Scan for the cell matching the given text and deliver its (X, Y) coordinate at center. 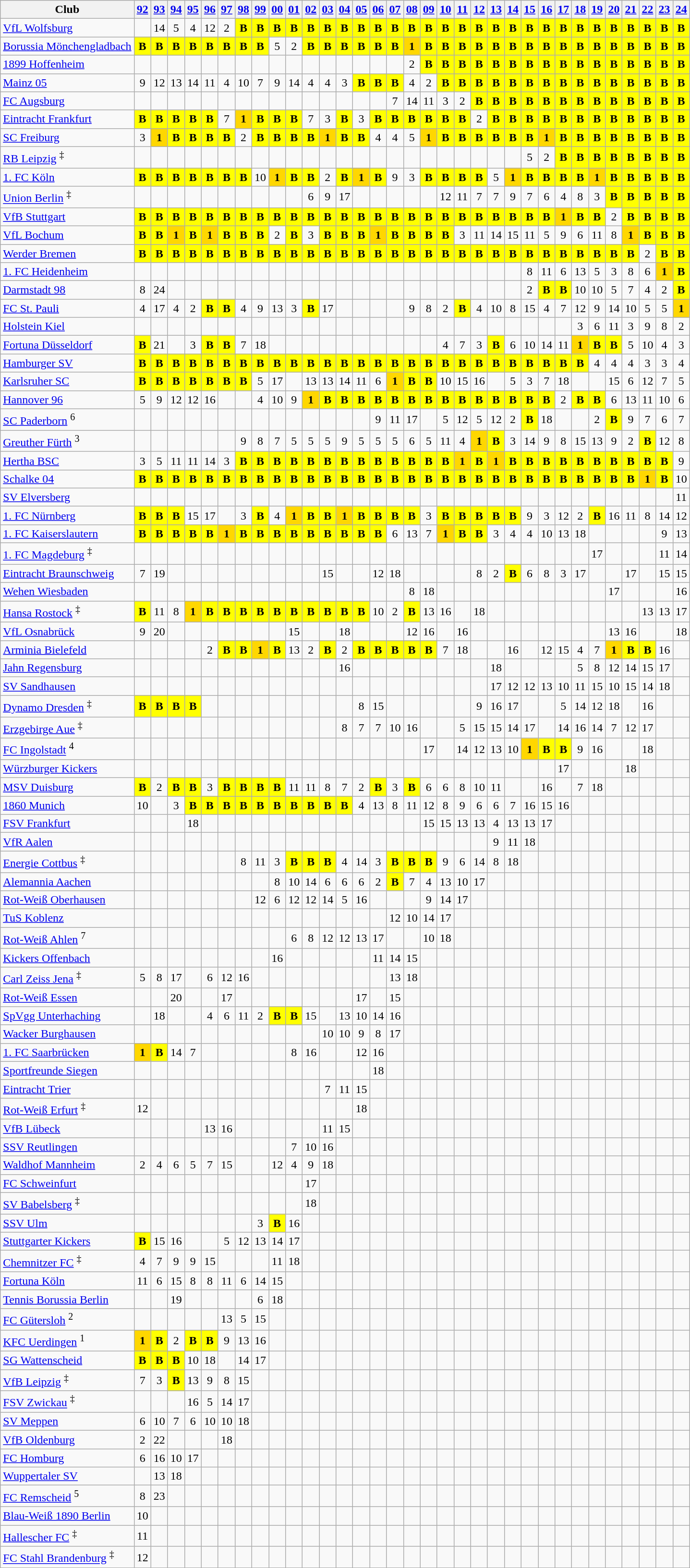
FSV Zwickau ‡ (67, 1401)
SC Paderborn 6 (67, 420)
00 (278, 10)
Würzburger Kickers (67, 769)
TuS Koblenz (67, 918)
Rot-Weiß Ahlen 7 (67, 938)
92 (142, 10)
97 (227, 10)
Union Berlin ‡ (67, 197)
1860 Munich (67, 805)
Holstein Kiel (67, 327)
Erzgebirge Aue ‡ (67, 728)
98 (243, 10)
Wehen Wiesbaden (67, 592)
Eintracht Frankfurt (67, 119)
VfR Aalen (67, 842)
Sportfreunde Siegen (67, 1070)
Wuppertaler SV (67, 1476)
Werder Bremen (67, 254)
FC Stahl Brandenburg ‡ (67, 1557)
VfB Oldenburg (67, 1440)
Club (67, 10)
04 (345, 10)
Energie Cottbus ‡ (67, 862)
VfB Leipzig ‡ (67, 1380)
VfL Bochum (67, 235)
Schalke 04 (67, 479)
96 (209, 10)
06 (378, 10)
08 (412, 10)
Eintracht Trier (67, 1089)
SV Babelsberg ‡ (67, 1203)
Borussia Mönchengladbach (67, 46)
Jahn Regensburg (67, 668)
Hannover 96 (67, 400)
FC Gütersloh 2 (67, 1319)
Hamburger SV (67, 363)
VfL Wolfsburg (67, 28)
SC Freiburg (67, 137)
Eintracht Braunschweig (67, 573)
RB Leipzig ‡ (67, 158)
MSV Duisburg (67, 787)
FSV Frankfurt (67, 824)
95 (193, 10)
FC St. Pauli (67, 308)
1. FC Köln (67, 177)
KFC Uerdingen 1 (67, 1341)
93 (159, 10)
VfL Osnabrück (67, 632)
01 (294, 10)
Hallescher FC ‡ (67, 1536)
SpVgg Unterhaching (67, 1016)
Fortuna Köln (67, 1281)
Waldhof Mannheim (67, 1165)
SV Elversberg (67, 497)
1. FC Saarbrücken (67, 1052)
FC Schweinfurt (67, 1183)
07 (395, 10)
Dynamo Dresden ‡ (67, 706)
Kickers Offenbach (67, 958)
SSV Ulm (67, 1223)
SG Wattenscheid (67, 1361)
Wacker Burghausen (67, 1034)
VfB Lübeck (67, 1129)
09 (428, 10)
Fortuna Düsseldorf (67, 345)
Rot-Weiß Oberhausen (67, 900)
02 (311, 10)
Rot-Weiß Erfurt ‡ (67, 1108)
FC Ingolstadt 4 (67, 749)
Stuttgarter Kickers (67, 1241)
Alemannia Aachen (67, 882)
Greuther Fürth 3 (67, 441)
Blau-Weiß 1890 Berlin (67, 1516)
1. FC Kaiserslautern (67, 534)
FC Remscheid 5 (67, 1496)
Arminia Bielefeld (67, 650)
FC Augsburg (67, 101)
1. FC Magdeburg ‡ (67, 554)
Mainz 05 (67, 83)
1. FC Heidenheim (67, 272)
Tennis Borussia Berlin (67, 1299)
Karlsruher SC (67, 381)
Darmstadt 98 (67, 290)
Hertha BSC (67, 461)
94 (176, 10)
SV Meppen (67, 1422)
05 (361, 10)
1899 Hoffenheim (67, 64)
Hansa Rostock ‡ (67, 612)
03 (327, 10)
Rot-Weiß Essen (67, 997)
1. FC Nürnberg (67, 515)
VfB Stuttgart (67, 217)
FC Homburg (67, 1458)
SV Sandhausen (67, 686)
SSV Reutlingen (67, 1147)
99 (260, 10)
Chemnitzer FC ‡ (67, 1261)
Carl Zeiss Jena ‡ (67, 978)
